Capture the cell that displays the provided text and extract its (X, Y) central coordinate. 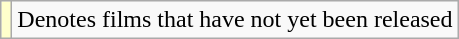
Denotes films that have not yet been released (235, 20)
